Search for the cell housing the specified text and yield its (x, y) center coordinate. 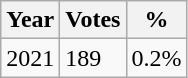
0.2% (156, 58)
Year (30, 20)
2021 (30, 58)
Votes (93, 20)
% (156, 20)
189 (93, 58)
